Determine the (X, Y) coordinate at the center of the cell enclosing the given text.  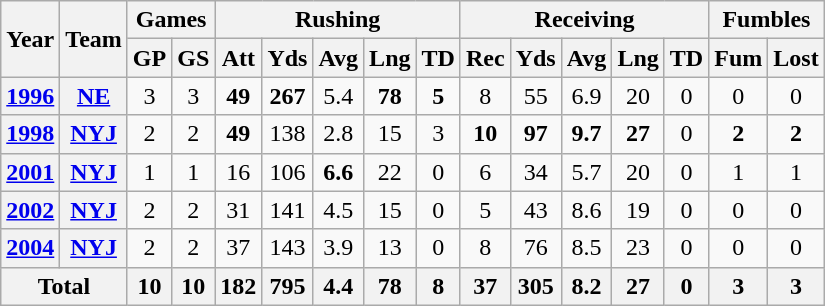
6 (485, 172)
1996 (30, 96)
43 (536, 210)
795 (288, 286)
Receiving (584, 20)
143 (288, 248)
GP (149, 58)
Year (30, 39)
Rec (485, 58)
Rushing (338, 20)
267 (288, 96)
1998 (30, 134)
4.5 (338, 210)
141 (288, 210)
5.4 (338, 96)
9.7 (586, 134)
106 (288, 172)
22 (390, 172)
31 (238, 210)
Fum (738, 58)
Team (94, 39)
34 (536, 172)
NE (94, 96)
Fumbles (766, 20)
76 (536, 248)
2001 (30, 172)
Total (64, 286)
55 (536, 96)
6.6 (338, 172)
6.9 (586, 96)
2.8 (338, 134)
305 (536, 286)
8.5 (586, 248)
97 (536, 134)
5.7 (586, 172)
13 (390, 248)
182 (238, 286)
19 (638, 210)
8.2 (586, 286)
Att (238, 58)
8.6 (586, 210)
3.9 (338, 248)
23 (638, 248)
Games (170, 20)
2002 (30, 210)
Lost (796, 58)
4.4 (338, 286)
2004 (30, 248)
16 (238, 172)
138 (288, 134)
GS (194, 58)
